Find where the given text appears and provide that cell's center as [x, y] coordinate. 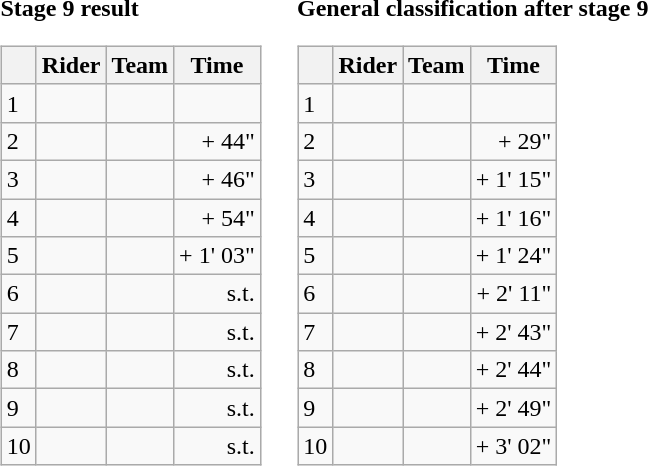
+ 1' 24" [514, 256]
+ 2' 49" [514, 408]
+ 1' 15" [514, 179]
+ 2' 43" [514, 332]
+ 44" [218, 141]
+ 3' 02" [514, 446]
+ 54" [218, 217]
+ 29" [514, 141]
+ 1' 16" [514, 217]
+ 2' 11" [514, 294]
+ 46" [218, 179]
+ 2' 44" [514, 370]
+ 1' 03" [218, 256]
